Provide the [x, y] coordinate of the cell's center where the given text is located.  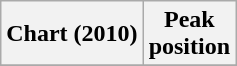
Chart (2010) [72, 34]
Peak position [189, 34]
